From the cell containing the given text, extract its center point as (X, Y) coordinate. 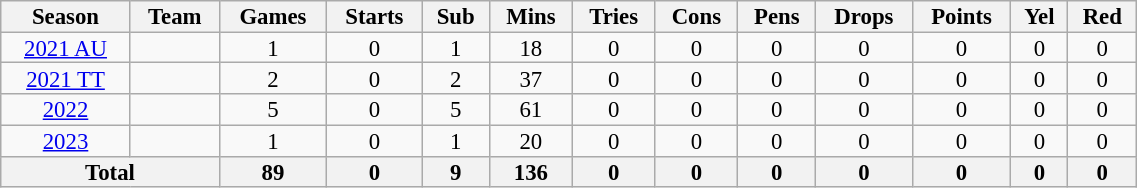
Total (110, 172)
18 (530, 48)
20 (530, 140)
9 (456, 172)
89 (273, 172)
2021 AU (66, 48)
Cons (696, 16)
Season (66, 16)
Games (273, 16)
Red (1102, 16)
Team (174, 16)
37 (530, 78)
Tries (613, 16)
2022 (66, 110)
2021 TT (66, 78)
Drops (864, 16)
Sub (456, 16)
61 (530, 110)
Points (962, 16)
Mins (530, 16)
136 (530, 172)
Yel (1040, 16)
Pens (777, 16)
Starts (374, 16)
2023 (66, 140)
